Search for the cell housing the specified text and yield its [X, Y] center coordinate. 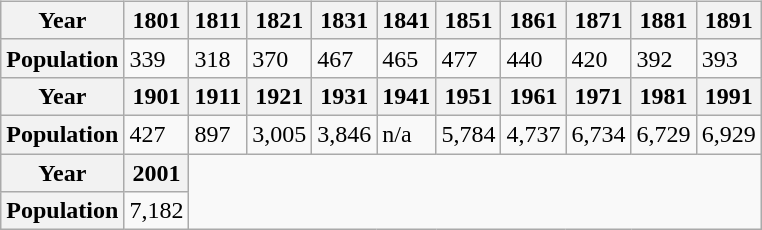
3,846 [344, 134]
427 [156, 134]
1861 [534, 20]
370 [280, 58]
1921 [280, 96]
1931 [344, 96]
393 [728, 58]
6,929 [728, 134]
1811 [218, 20]
1851 [468, 20]
1971 [598, 96]
4,737 [534, 134]
1801 [156, 20]
465 [406, 58]
1981 [664, 96]
1871 [598, 20]
1911 [218, 96]
n/a [406, 134]
1831 [344, 20]
5,784 [468, 134]
897 [218, 134]
1881 [664, 20]
392 [664, 58]
1961 [534, 96]
1941 [406, 96]
6,729 [664, 134]
420 [598, 58]
1841 [406, 20]
467 [344, 58]
318 [218, 58]
1951 [468, 96]
2001 [156, 173]
1901 [156, 96]
477 [468, 58]
440 [534, 58]
1991 [728, 96]
339 [156, 58]
6,734 [598, 134]
3,005 [280, 134]
7,182 [156, 211]
1891 [728, 20]
1821 [280, 20]
